Detect which cell encompasses the target text, then output its [X, Y] center coordinate. 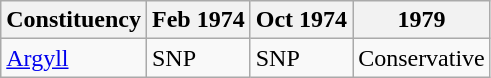
Conservative [422, 58]
Constituency [74, 20]
Oct 1974 [301, 20]
Argyll [74, 58]
1979 [422, 20]
Feb 1974 [198, 20]
